From the cell containing the given text, extract its center point as (X, Y) coordinate. 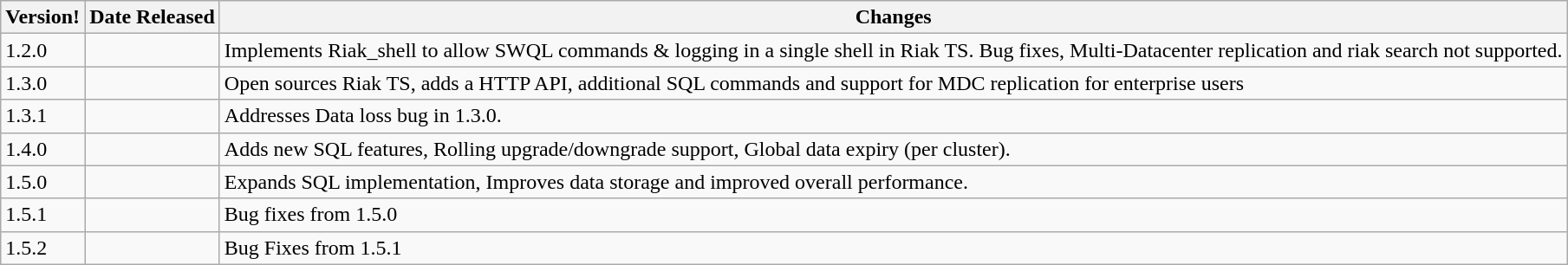
Addresses Data loss bug in 1.3.0. (893, 116)
1.3.0 (43, 83)
1.5.2 (43, 248)
Version! (43, 17)
Date Released (153, 17)
Adds new SQL features, Rolling upgrade/downgrade support, Global data expiry (per cluster). (893, 149)
Changes (893, 17)
Open sources Riak TS, adds a HTTP API, additional SQL commands and support for MDC replication for enterprise users (893, 83)
1.5.0 (43, 182)
1.2.0 (43, 50)
Expands SQL implementation, Improves data storage and improved overall performance. (893, 182)
Bug Fixes from 1.5.1 (893, 248)
1.3.1 (43, 116)
1.4.0 (43, 149)
Bug fixes from 1.5.0 (893, 215)
1.5.1 (43, 215)
